From the cell containing the given text, extract its center point as [X, Y] coordinate. 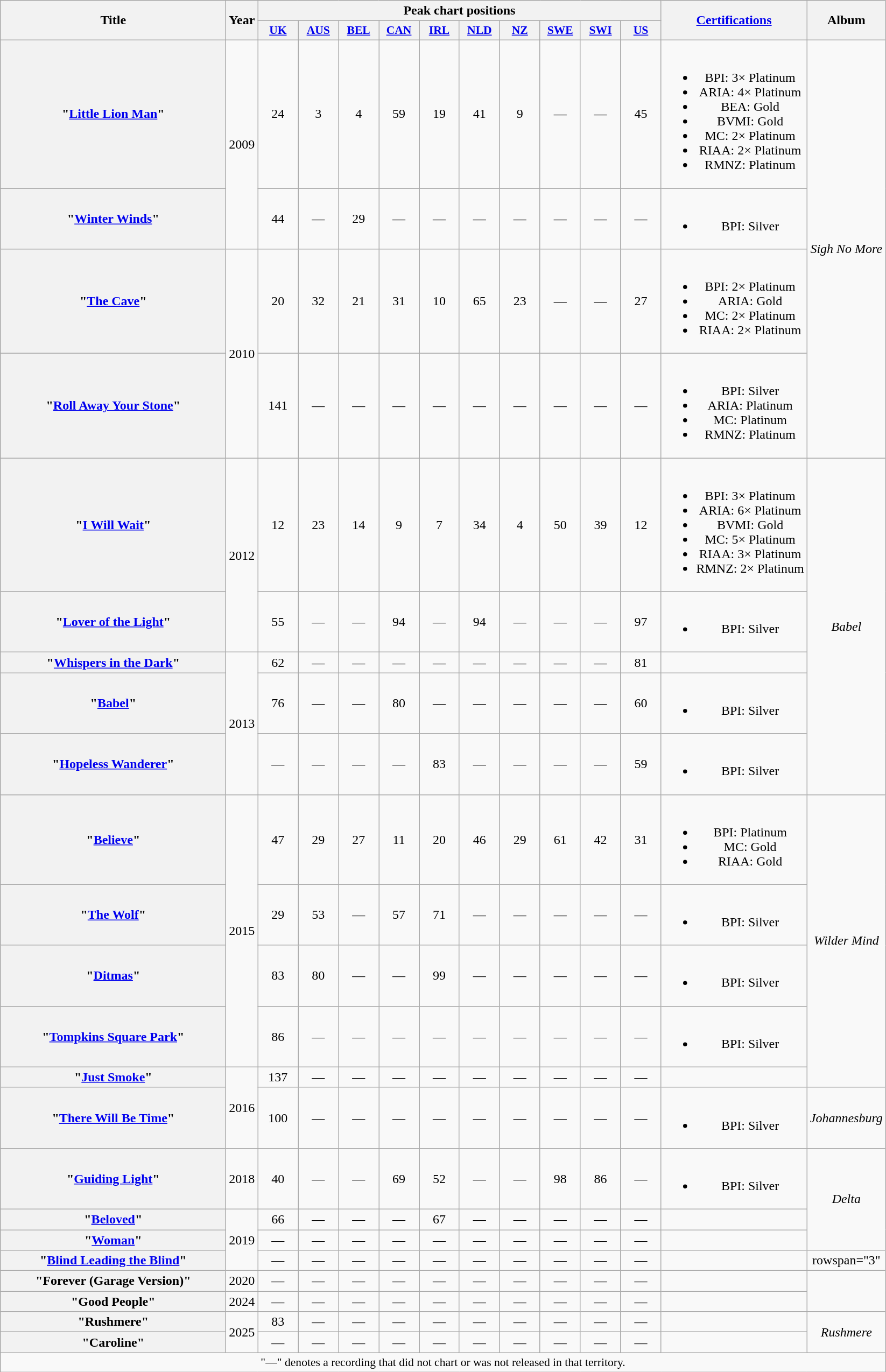
"Woman" [113, 1240]
2015 [242, 931]
141 [278, 406]
"Caroline" [113, 1342]
19 [439, 114]
52 [439, 1179]
Year [242, 20]
2013 [242, 723]
55 [278, 622]
"Roll Away Your Stone" [113, 406]
Certifications [734, 20]
SWE [560, 31]
2010 [242, 354]
71 [439, 915]
NLD [479, 31]
"Blind Leading the Blind" [113, 1261]
3 [319, 114]
CAN [399, 31]
50 [560, 525]
"Forever (Garage Version)" [113, 1281]
2019 [242, 1240]
"Winter Winds" [113, 219]
IRL [439, 31]
44 [278, 219]
21 [358, 301]
42 [601, 840]
Delta [846, 1199]
62 [278, 663]
65 [479, 301]
"Guiding Light" [113, 1179]
2016 [242, 1108]
2025 [242, 1332]
69 [399, 1179]
"Beloved" [113, 1219]
Babel [846, 627]
47 [278, 840]
60 [641, 703]
"Whispers in the Dark" [113, 663]
"The Wolf" [113, 915]
"Believe" [113, 840]
Sigh No More [846, 249]
67 [439, 1219]
24 [278, 114]
98 [560, 1179]
UK [278, 31]
2018 [242, 1179]
"Good People" [113, 1301]
"The Cave" [113, 301]
SWI [601, 31]
34 [479, 525]
Wilder Mind [846, 941]
45 [641, 114]
97 [641, 622]
"Lover of the Light" [113, 622]
BPI: 3× PlatinumARIA: 6× PlatinumBVMI: GoldMC: 5× PlatinumRIAA: 3× PlatinumRMNZ: 2× Platinum [734, 525]
46 [479, 840]
"—" denotes a recording that did not chart or was not released in that territory. [444, 1362]
"Hopeless Wanderer" [113, 764]
BEL [358, 31]
"There Will Be Time" [113, 1117]
Rushmere [846, 1332]
BPI: 3× PlatinumARIA: 4× PlatinumBEA: GoldBVMI: GoldMC: 2× PlatinumRIAA: 2× PlatinumRMNZ: Platinum [734, 114]
Album [846, 20]
7 [439, 525]
53 [319, 915]
32 [319, 301]
"Ditmas" [113, 975]
81 [641, 663]
BPI: 2× PlatinumARIA: GoldMC: 2× PlatinumRIAA: 2× Platinum [734, 301]
10 [439, 301]
14 [358, 525]
Peak chart positions [460, 11]
"Little Lion Man" [113, 114]
Johannesburg [846, 1117]
"Rushmere" [113, 1322]
BPI: SilverARIA: PlatinumMC: PlatinumRMNZ: Platinum [734, 406]
AUS [319, 31]
11 [399, 840]
"Tompkins Square Park" [113, 1037]
137 [278, 1077]
2009 [242, 144]
41 [479, 114]
rowspan="3" [846, 1261]
99 [439, 975]
40 [278, 1179]
"Babel" [113, 703]
57 [399, 915]
61 [560, 840]
"I Will Wait" [113, 525]
Title [113, 20]
BPI: PlatinumMC: GoldRIAA: Gold [734, 840]
"Just Smoke" [113, 1077]
39 [601, 525]
2012 [242, 555]
NZ [520, 31]
76 [278, 703]
2024 [242, 1301]
100 [278, 1117]
66 [278, 1219]
US [641, 31]
2020 [242, 1281]
